Scan for the cell matching the given text and deliver its [X, Y] coordinate at center. 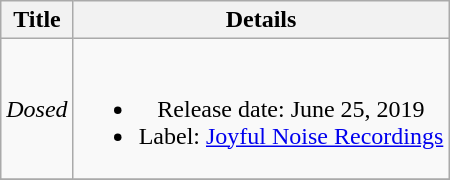
Dosed [37, 109]
Title [37, 20]
Details [261, 20]
Release date: June 25, 2019Label: Joyful Noise Recordings [261, 109]
